Identify which cell holds the provided text, then report its (x, y) central coordinate. 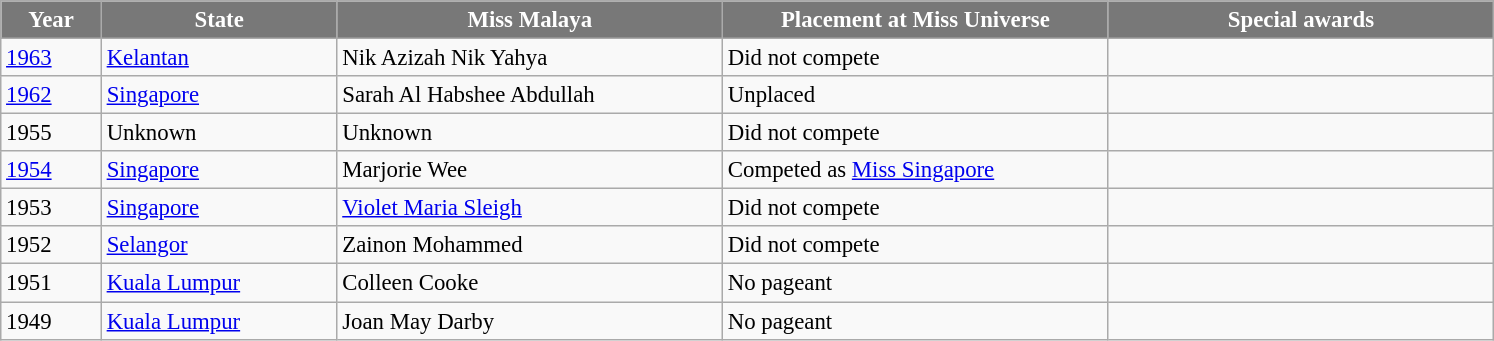
Zainon Mohammed (530, 245)
Miss Malaya (530, 20)
1962 (52, 95)
1955 (52, 133)
Unplaced (916, 95)
Selangor (219, 245)
Competed as Miss Singapore (916, 170)
Special awards (1301, 20)
1954 (52, 170)
Joan May Darby (530, 321)
1949 (52, 321)
1963 (52, 58)
Nik Azizah Nik Yahya (530, 58)
Year (52, 20)
State (219, 20)
1953 (52, 208)
Violet Maria Sleigh (530, 208)
Placement at Miss Universe (916, 20)
Kelantan (219, 58)
1952 (52, 245)
Sarah Al Habshee Abdullah (530, 95)
Colleen Cooke (530, 283)
Marjorie Wee (530, 170)
1951 (52, 283)
